Identify which cell holds the provided text, then report its (X, Y) central coordinate. 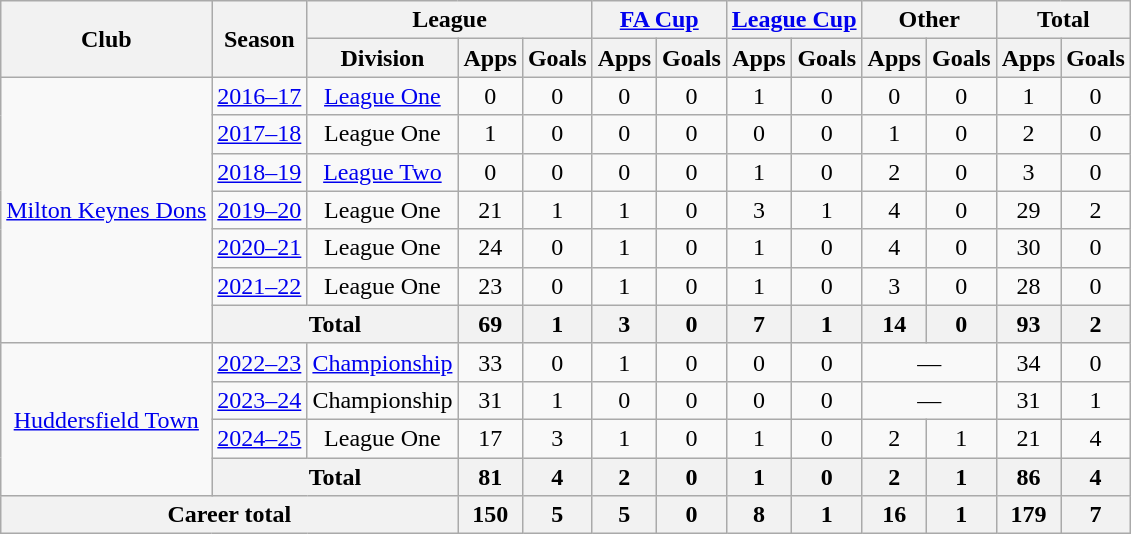
81 (490, 477)
2016–17 (260, 96)
League Cup (794, 20)
2018–19 (260, 172)
179 (1028, 515)
Division (382, 58)
Milton Keynes Dons (106, 210)
29 (1028, 210)
2017–18 (260, 134)
Club (106, 39)
69 (490, 324)
Season (260, 39)
30 (1028, 248)
34 (1028, 362)
2021–22 (260, 286)
17 (490, 438)
2019–20 (260, 210)
93 (1028, 324)
33 (490, 362)
FA Cup (659, 20)
28 (1028, 286)
2024–25 (260, 438)
16 (894, 515)
86 (1028, 477)
24 (490, 248)
23 (490, 286)
2020–21 (260, 248)
8 (758, 515)
League (450, 20)
2022–23 (260, 362)
2023–24 (260, 400)
League Two (382, 172)
Other (929, 20)
Huddersfield Town (106, 419)
150 (490, 515)
14 (894, 324)
Career total (230, 515)
